Return [X, Y] of the center of cell containing provided text 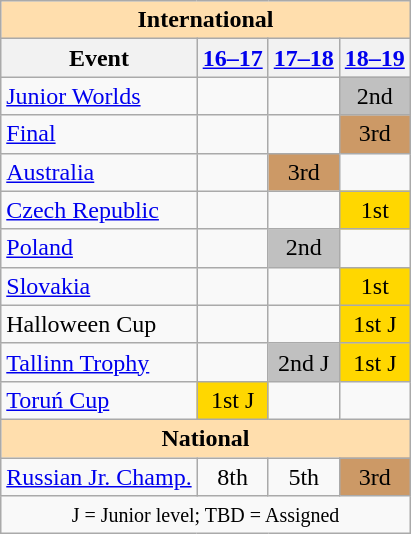
Slovakia [99, 286]
Czech Republic [99, 210]
Event [99, 58]
18–19 [374, 58]
Junior Worlds [99, 96]
International [206, 20]
Halloween Cup [99, 324]
Tallinn Trophy [99, 362]
National [206, 438]
8th [232, 477]
16–17 [232, 58]
Australia [99, 172]
Toruń Cup [99, 400]
Poland [99, 248]
5th [304, 477]
Final [99, 134]
17–18 [304, 58]
J = Junior level; TBD = Assigned [206, 515]
Russian Jr. Champ. [99, 477]
2nd J [304, 362]
